Search for the cell housing the specified text and yield its [X, Y] center coordinate. 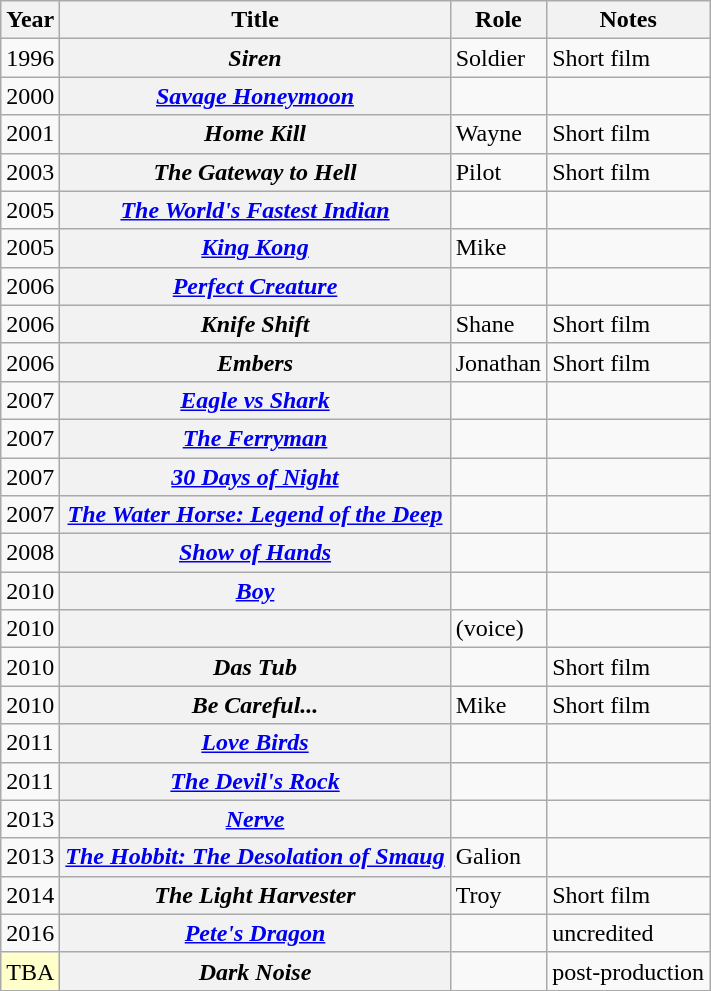
TBA [30, 971]
The Hobbit: The Desolation of Smaug [255, 857]
Love Birds [255, 743]
Knife Shift [255, 324]
(voice) [498, 629]
Savage Honeymoon [255, 96]
Show of Hands [255, 553]
Eagle vs Shark [255, 400]
The Devil's Rock [255, 781]
Home Kill [255, 134]
Soldier [498, 58]
Pilot [498, 172]
Title [255, 20]
2014 [30, 895]
The Light Harvester [255, 895]
2008 [30, 553]
Role [498, 20]
The Ferryman [255, 438]
Boy [255, 591]
Year [30, 20]
Das Tub [255, 667]
Embers [255, 362]
Troy [498, 895]
2016 [30, 933]
Perfect Creature [255, 286]
Shane [498, 324]
2000 [30, 96]
Jonathan [498, 362]
Notes [628, 20]
King Kong [255, 248]
Nerve [255, 819]
1996 [30, 58]
Siren [255, 58]
Dark Noise [255, 971]
Galion [498, 857]
The Water Horse: Legend of the Deep [255, 515]
Wayne [498, 134]
post-production [628, 971]
The Gateway to Hell [255, 172]
30 Days of Night [255, 477]
uncredited [628, 933]
2003 [30, 172]
Pete's Dragon [255, 933]
2001 [30, 134]
Be Careful... [255, 705]
The World's Fastest Indian [255, 210]
